From the cell containing the given text, extract its center point as (X, Y) coordinate. 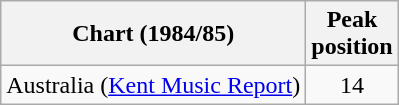
Peakposition (352, 34)
Australia (Kent Music Report) (154, 85)
Chart (1984/85) (154, 34)
14 (352, 85)
